Identify which cell holds the provided text, then report its [X, Y] central coordinate. 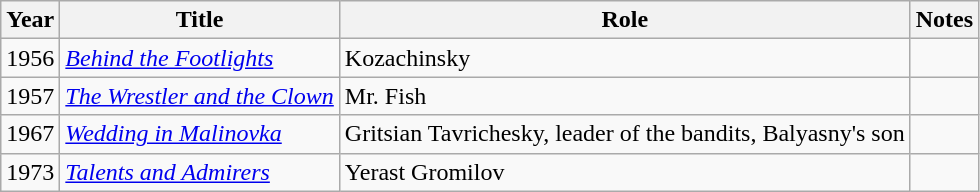
Kozachinsky [624, 58]
Year [30, 20]
Title [200, 20]
Behind the Footlights [200, 58]
Role [624, 20]
Yerast Gromilov [624, 172]
1967 [30, 134]
1973 [30, 172]
1956 [30, 58]
Wedding in Malinovka [200, 134]
Notes [944, 20]
1957 [30, 96]
Talents and Admirers [200, 172]
The Wrestler and the Clown [200, 96]
Gritsian Tavrichesky, leader of the bandits, Balyasny's son [624, 134]
Mr. Fish [624, 96]
